Provide the (x, y) coordinate of the cell's center where the given text is located.  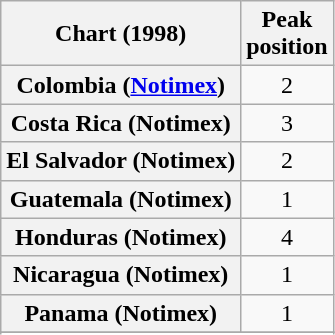
Peakposition (287, 34)
Costa Rica (Notimex) (121, 123)
Panama (Notimex) (121, 313)
3 (287, 123)
El Salvador (Notimex) (121, 161)
Colombia (Notimex) (121, 85)
Guatemala (Notimex) (121, 199)
Chart (1998) (121, 34)
Honduras (Notimex) (121, 237)
4 (287, 237)
Nicaragua (Notimex) (121, 275)
